Identify which cell holds the provided text, then report its [X, Y] central coordinate. 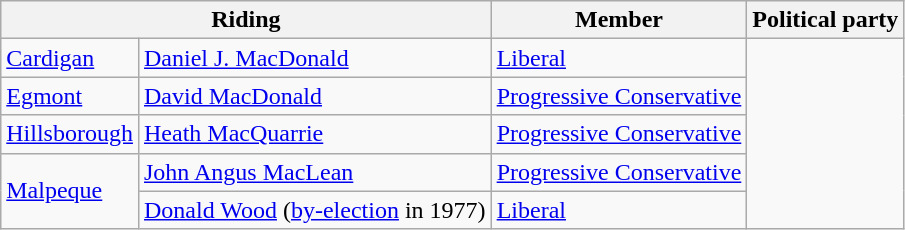
Malpeque [70, 191]
Member [619, 20]
Daniel J. MacDonald [314, 58]
Heath MacQuarrie [314, 134]
Egmont [70, 96]
Hillsborough [70, 134]
Donald Wood (by-election in 1977) [314, 210]
Cardigan [70, 58]
Riding [246, 20]
David MacDonald [314, 96]
John Angus MacLean [314, 172]
Political party [826, 20]
